Return the (x, y) coordinate for the center point of the cell that contains the specified text.  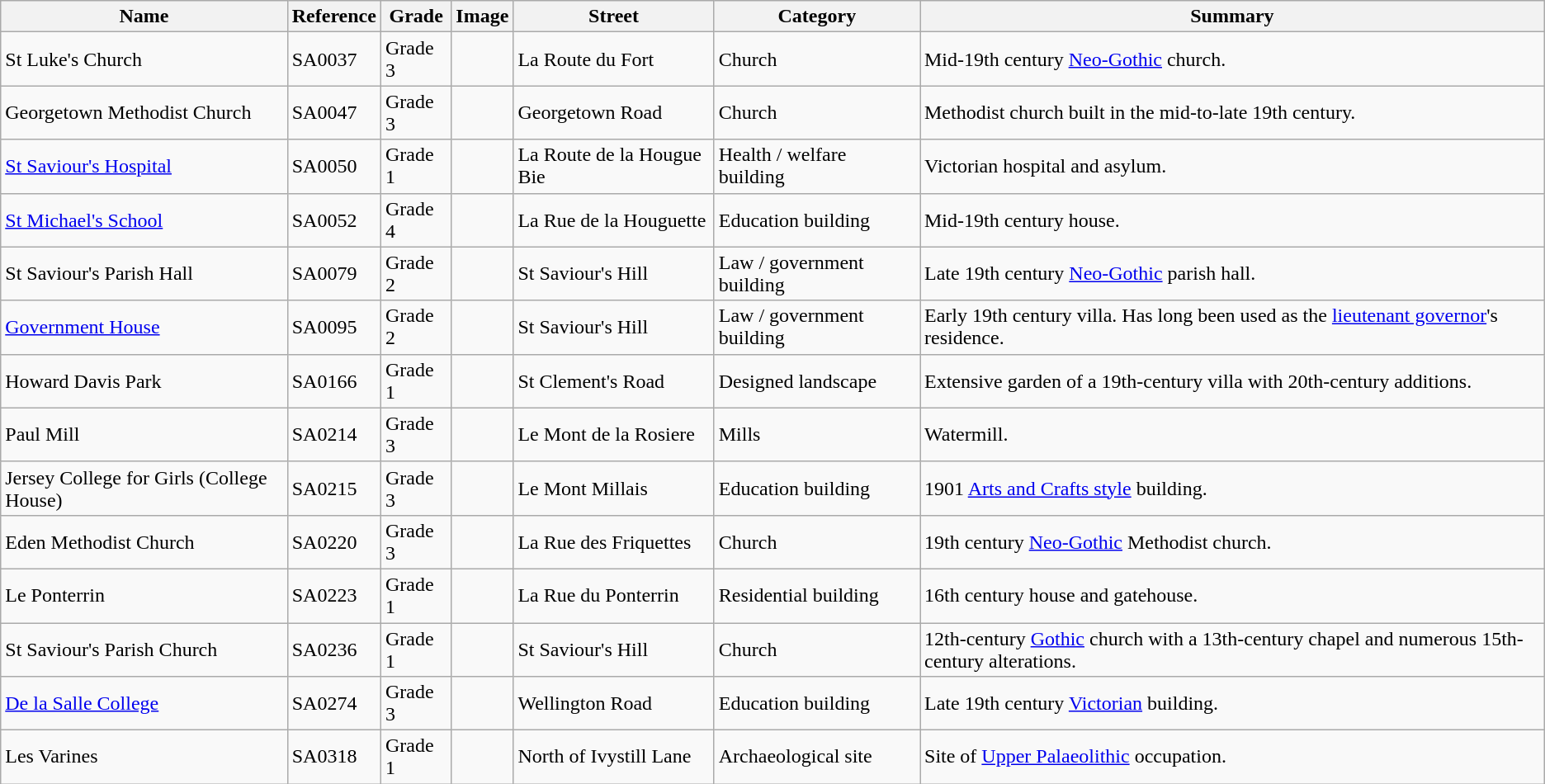
Le Mont Millais (614, 489)
Grade 4 (416, 220)
SA0037 (333, 59)
16th century house and gatehouse. (1231, 596)
Archaeological site (817, 758)
SA0215 (333, 489)
SA0223 (333, 596)
Georgetown Methodist Church (144, 112)
St Michael's School (144, 220)
Les Varines (144, 758)
St Saviour's Parish Church (144, 649)
SA0318 (333, 758)
North of Ivystill Lane (614, 758)
Government House (144, 327)
Health / welfare building (817, 167)
St Clement's Road (614, 381)
19th century Neo-Gothic Methodist church. (1231, 541)
SA0079 (333, 274)
SA0166 (333, 381)
Late 19th century Neo-Gothic parish hall. (1231, 274)
Mid-19th century house. (1231, 220)
Extensive garden of a 19th-century villa with 20th-century additions. (1231, 381)
Wellington Road (614, 703)
Eden Methodist Church (144, 541)
Designed landscape (817, 381)
Paul Mill (144, 434)
La Rue de la Houguette (614, 220)
La Route du Fort (614, 59)
La Route de la Hougue Bie (614, 167)
SA0214 (333, 434)
Mid-19th century Neo-Gothic church. (1231, 59)
Residential building (817, 596)
Site of Upper Palaeolithic occupation. (1231, 758)
St Saviour's Parish Hall (144, 274)
Watermill. (1231, 434)
1901 Arts and Crafts style building. (1231, 489)
Image (482, 17)
Georgetown Road (614, 112)
Methodist church built in the mid-to-late 19th century. (1231, 112)
La Rue du Ponterrin (614, 596)
SA0274 (333, 703)
Grade (416, 17)
SA0220 (333, 541)
Late 19th century Victorian building. (1231, 703)
Howard Davis Park (144, 381)
Street (614, 17)
De la Salle College (144, 703)
St Saviour's Hospital (144, 167)
Reference (333, 17)
Mills (817, 434)
SA0050 (333, 167)
Victorian hospital and asylum. (1231, 167)
SA0236 (333, 649)
SA0047 (333, 112)
SA0052 (333, 220)
Le Mont de la Rosiere (614, 434)
La Rue des Friquettes (614, 541)
12th-century Gothic church with a 13th-century chapel and numerous 15th-century alterations. (1231, 649)
SA0095 (333, 327)
Jersey College for Girls (College House) (144, 489)
Summary (1231, 17)
Category (817, 17)
Name (144, 17)
Early 19th century villa. Has long been used as the lieutenant governor's residence. (1231, 327)
Le Ponterrin (144, 596)
St Luke's Church (144, 59)
